Return [x, y] of the center of cell containing provided text 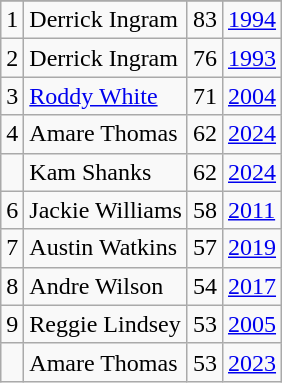
83 [204, 20]
57 [204, 248]
Jackie Williams [106, 210]
6 [12, 210]
1993 [252, 58]
Kam Shanks [106, 172]
2011 [252, 210]
1994 [252, 20]
2023 [252, 362]
2 [12, 58]
Reggie Lindsey [106, 324]
1 [12, 20]
54 [204, 286]
Andre Wilson [106, 286]
2005 [252, 324]
4 [12, 134]
Austin Watkins [106, 248]
2019 [252, 248]
7 [12, 248]
71 [204, 96]
8 [12, 286]
2017 [252, 286]
58 [204, 210]
9 [12, 324]
Roddy White [106, 96]
3 [12, 96]
76 [204, 58]
2004 [252, 96]
